Identify which cell holds the provided text, then report its (x, y) central coordinate. 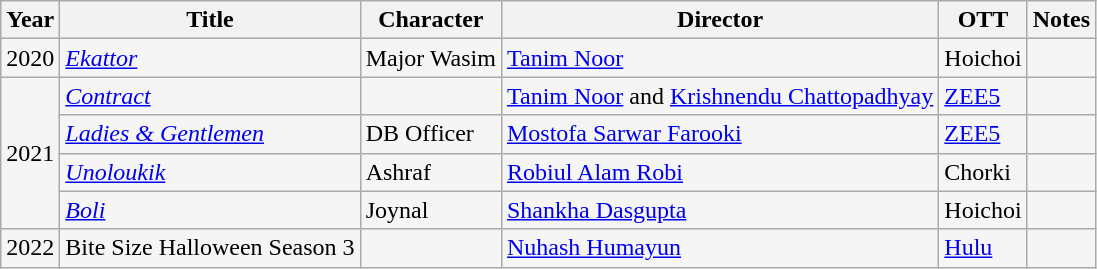
Tanim Noor (720, 58)
Bite Size Halloween Season 3 (210, 248)
DB Officer (430, 134)
Boli (210, 210)
Major Wasim (430, 58)
Unoloukik (210, 172)
Robiul Alam Robi (720, 172)
Year (30, 20)
OTT (983, 20)
Notes (1061, 20)
Title (210, 20)
Director (720, 20)
2020 (30, 58)
Shankha Dasgupta (720, 210)
Ladies & Gentlemen (210, 134)
Ekattor (210, 58)
Chorki (983, 172)
Nuhash Humayun (720, 248)
2022 (30, 248)
Character (430, 20)
2021 (30, 153)
Joynal (430, 210)
Mostofa Sarwar Farooki (720, 134)
Ashraf (430, 172)
Hulu (983, 248)
Tanim Noor and Krishnendu Chattopadhyay (720, 96)
Contract (210, 96)
